Find where the given text appears and provide that cell's center as [x, y] coordinate. 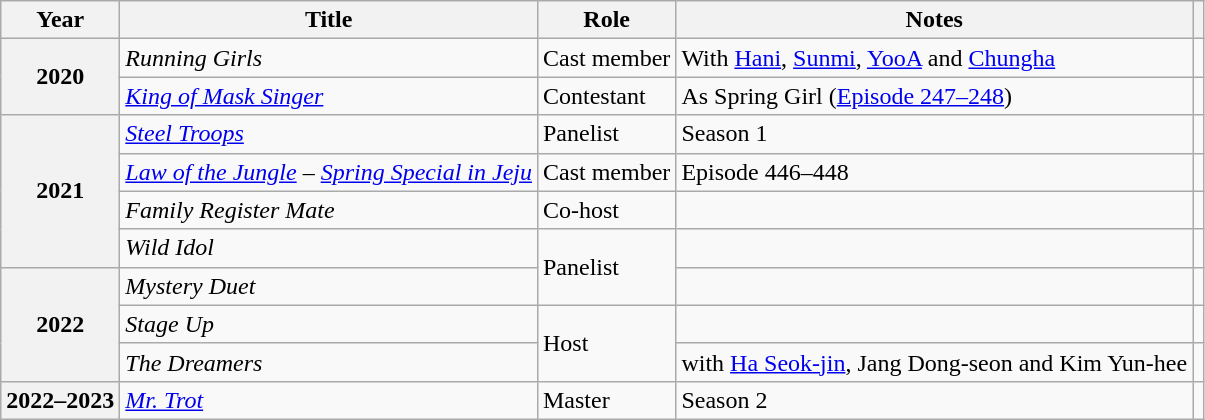
Host [606, 343]
Episode 446–448 [934, 172]
Master [606, 400]
Co-host [606, 210]
2020 [60, 77]
Title [329, 20]
2022 [60, 324]
Stage Up [329, 324]
2021 [60, 191]
As Spring Girl (Episode 247–248) [934, 96]
Notes [934, 20]
2022–2023 [60, 400]
Law of the Jungle – Spring Special in Jeju [329, 172]
Steel Troops [329, 134]
Role [606, 20]
The Dreamers [329, 362]
with Ha Seok-jin, Jang Dong-seon and Kim Yun-hee [934, 362]
Running Girls [329, 58]
Year [60, 20]
Season 1 [934, 134]
Mr. Trot [329, 400]
With Hani, Sunmi, YooA and Chungha [934, 58]
Mystery Duet [329, 286]
Family Register Mate [329, 210]
Contestant [606, 96]
Season 2 [934, 400]
Wild Idol [329, 248]
King of Mask Singer [329, 96]
